For the text-containing cell, return its midpoint in [X, Y] coordinate format. 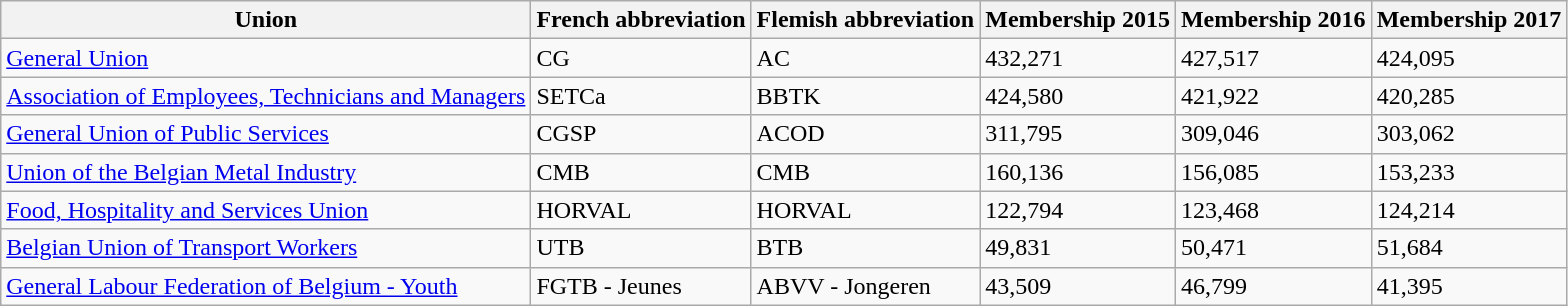
124,214 [1469, 210]
ABVV - Jongeren [866, 286]
Belgian Union of Transport Workers [266, 248]
Union of the Belgian Metal Industry [266, 172]
General Labour Federation of Belgium - Youth [266, 286]
424,095 [1469, 58]
BBTK [866, 96]
309,046 [1273, 134]
General Union [266, 58]
432,271 [1078, 58]
Association of Employees, Technicians and Managers [266, 96]
BTB [866, 248]
ACOD [866, 134]
123,468 [1273, 210]
Union [266, 20]
Membership 2016 [1273, 20]
General Union of Public Services [266, 134]
50,471 [1273, 248]
FGTB - Jeunes [641, 286]
160,136 [1078, 172]
427,517 [1273, 58]
CG [641, 58]
49,831 [1078, 248]
Membership 2017 [1469, 20]
420,285 [1469, 96]
AC [866, 58]
311,795 [1078, 134]
424,580 [1078, 96]
Membership 2015 [1078, 20]
UTB [641, 248]
122,794 [1078, 210]
Flemish abbreviation [866, 20]
421,922 [1273, 96]
SETCa [641, 96]
French abbreviation [641, 20]
41,395 [1469, 286]
46,799 [1273, 286]
43,509 [1078, 286]
303,062 [1469, 134]
153,233 [1469, 172]
156,085 [1273, 172]
CGSP [641, 134]
Food, Hospitality and Services Union [266, 210]
51,684 [1469, 248]
